Return [X, Y] of the center of cell containing provided text 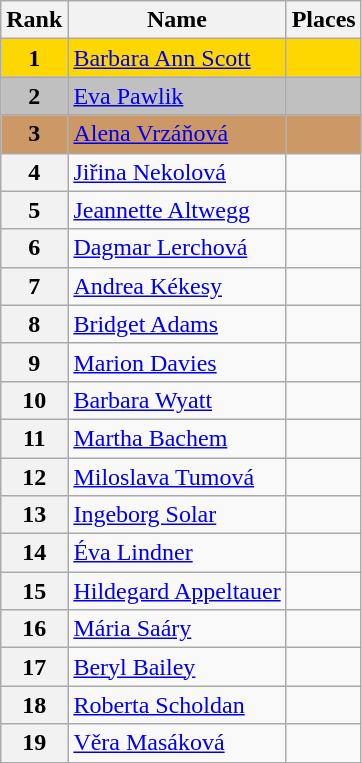
Marion Davies [177, 362]
Eva Pawlik [177, 96]
5 [34, 210]
6 [34, 248]
2 [34, 96]
Ingeborg Solar [177, 515]
Dagmar Lerchová [177, 248]
Barbara Wyatt [177, 400]
15 [34, 591]
1 [34, 58]
Věra Masáková [177, 743]
Jiřina Nekolová [177, 172]
Rank [34, 20]
14 [34, 553]
Beryl Bailey [177, 667]
16 [34, 629]
8 [34, 324]
12 [34, 477]
Name [177, 20]
Martha Bachem [177, 438]
13 [34, 515]
Roberta Scholdan [177, 705]
3 [34, 134]
Miloslava Tumová [177, 477]
Places [324, 20]
Barbara Ann Scott [177, 58]
Éva Lindner [177, 553]
Hildegard Appeltauer [177, 591]
Bridget Adams [177, 324]
7 [34, 286]
Mária Saáry [177, 629]
18 [34, 705]
Jeannette Altwegg [177, 210]
9 [34, 362]
19 [34, 743]
11 [34, 438]
Alena Vrzáňová [177, 134]
4 [34, 172]
Andrea Kékesy [177, 286]
17 [34, 667]
10 [34, 400]
